From the cell containing the given text, extract its center point as [X, Y] coordinate. 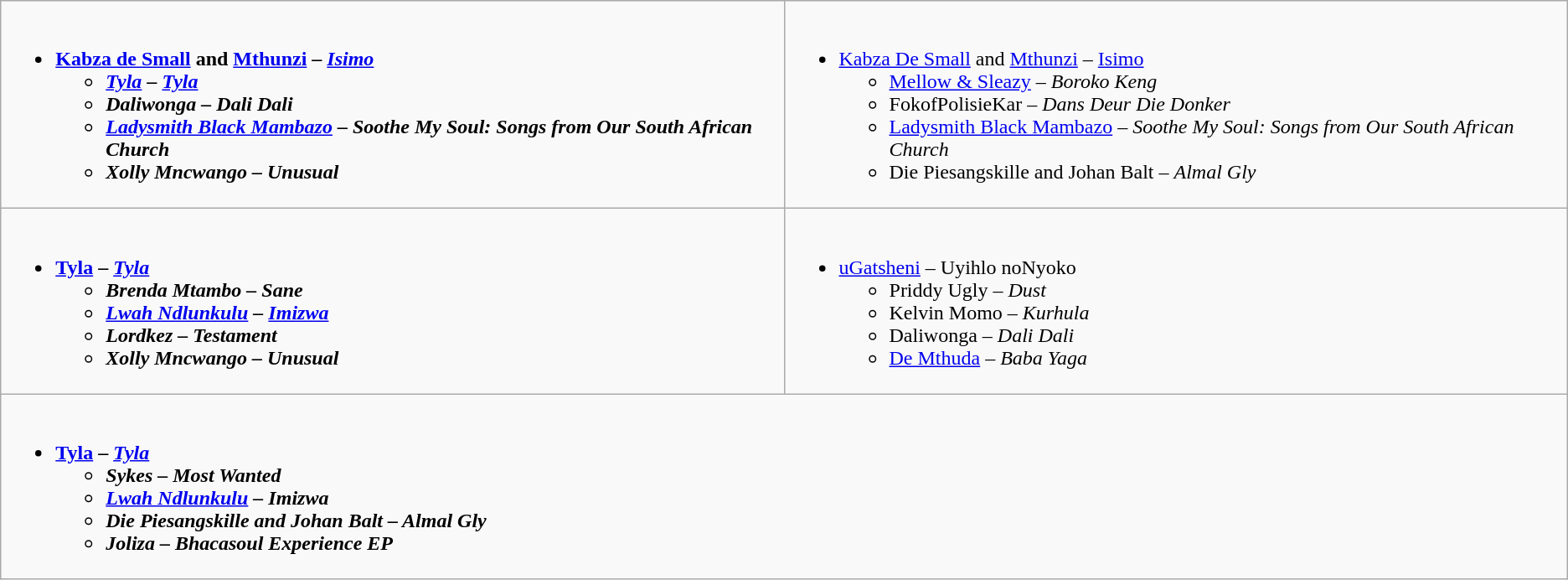
uGatsheni – Uyihlo noNyokoPriddy Ugly – DustKelvin Momo – KurhulaDaliwonga – Dali DaliDe Mthuda – Baba Yaga [1176, 302]
Tyla – TylaSykes – Most WantedLwah Ndlunkulu – ImizwaDie Piesangskille and Johan Balt – Almal GlyJoliza – Bhacasoul Experience EP [784, 486]
Tyla – TylaBrenda Mtambo – SaneLwah Ndlunkulu – ImizwaLordkez – TestamentXolly Mncwango – Unusual [392, 302]
